Output the [X, Y] coordinate of the center of the cell containing the given text.  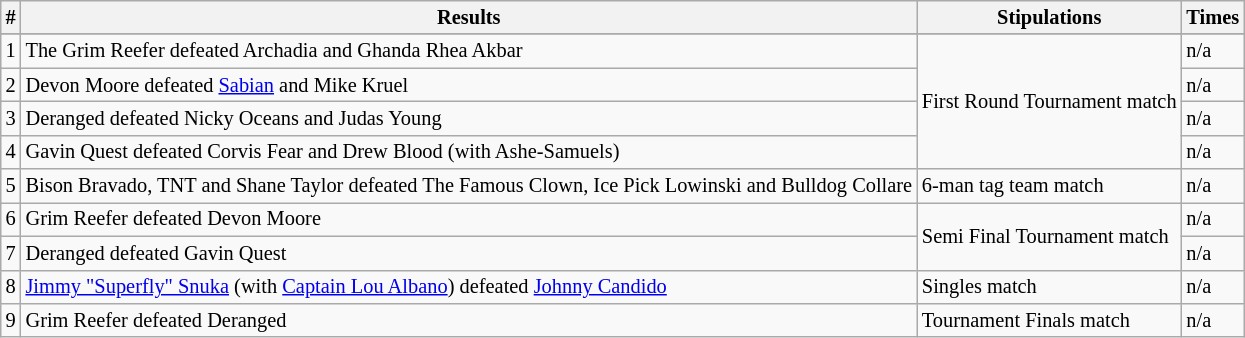
Deranged defeated Gavin Quest [469, 253]
7 [11, 253]
9 [11, 320]
Singles match [1049, 287]
# [11, 17]
4 [11, 152]
3 [11, 118]
The Grim Reefer defeated Archadia and Ghanda Rhea Akbar [469, 51]
8 [11, 287]
Grim Reefer defeated Deranged [469, 320]
Results [469, 17]
6-man tag team match [1049, 186]
6 [11, 219]
Bison Bravado, TNT and Shane Taylor defeated The Famous Clown, Ice Pick Lowinski and Bulldog Collare [469, 186]
Times [1212, 17]
Stipulations [1049, 17]
Semi Final Tournament match [1049, 236]
First Round Tournament match [1049, 102]
2 [11, 85]
Grim Reefer defeated Devon Moore [469, 219]
5 [11, 186]
Jimmy "Superfly" Snuka (with Captain Lou Albano) defeated Johnny Candido [469, 287]
Tournament Finals match [1049, 320]
1 [11, 51]
Gavin Quest defeated Corvis Fear and Drew Blood (with Ashe-Samuels) [469, 152]
Devon Moore defeated Sabian and Mike Kruel [469, 85]
Deranged defeated Nicky Oceans and Judas Young [469, 118]
